Detect which cell encompasses the target text, then output its [x, y] center coordinate. 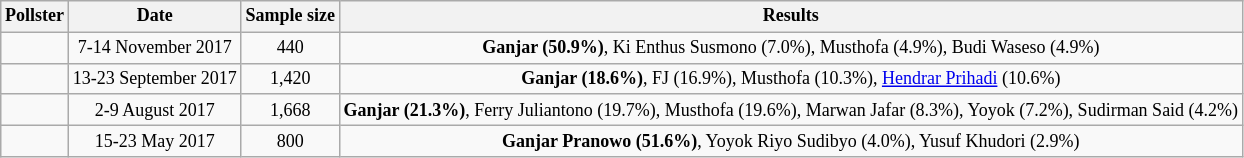
Ganjar (18.6%), FJ (16.9%), Musthofa (10.3%), Hendrar Prihadi (10.6%) [790, 78]
15-23 May 2017 [154, 140]
Sample size [290, 16]
Pollster [35, 16]
Date [154, 16]
Ganjar Pranowo (51.6%), Yoyok Riyo Sudibyo (4.0%), Yusuf Khudori (2.9%) [790, 140]
Results [790, 16]
13-23 September 2017 [154, 78]
Ganjar (50.9%), Ki Enthus Susmono (7.0%), Musthofa (4.9%), Budi Waseso (4.9%) [790, 48]
Ganjar (21.3%), Ferry Juliantono (19.7%), Musthofa (19.6%), Marwan Jafar (8.3%), Yoyok (7.2%), Sudirman Said (4.2%) [790, 110]
1,420 [290, 78]
800 [290, 140]
7-14 November 2017 [154, 48]
2-9 August 2017 [154, 110]
440 [290, 48]
1,668 [290, 110]
